Return the [x, y] coordinate for the center point of the cell that contains the specified text.  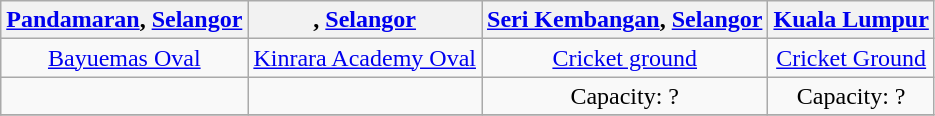
Cricket ground [625, 58]
Kinrara Academy Oval [365, 58]
Seri Kembangan, Selangor [625, 20]
Bayuemas Oval [124, 58]
Cricket Ground [851, 58]
Pandamaran, Selangor [124, 20]
, Selangor [365, 20]
Kuala Lumpur [851, 20]
